Extract the [x, y] coordinate from the center of the cell holding the provided text.  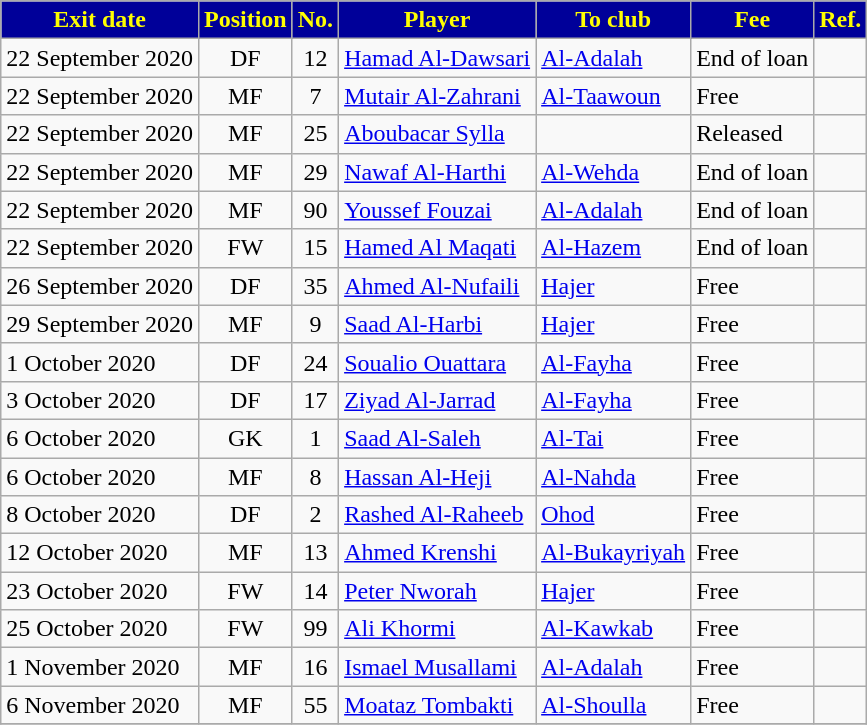
9 [315, 324]
Al-Taawoun [614, 96]
90 [315, 210]
Fee [752, 20]
Nawaf Al-Harthi [438, 172]
23 October 2020 [100, 591]
Al-Shoulla [614, 705]
35 [315, 286]
13 [315, 553]
1 October 2020 [100, 362]
Released [752, 134]
Al-Tai [614, 438]
Al-Kawkab [614, 629]
2 [315, 515]
16 [315, 667]
No. [315, 20]
8 October 2020 [100, 515]
Al-Wehda [614, 172]
Aboubacar Sylla [438, 134]
3 October 2020 [100, 400]
Rashed Al-Raheeb [438, 515]
To club [614, 20]
55 [315, 705]
Saad Al-Harbi [438, 324]
Exit date [100, 20]
Soualio Ouattara [438, 362]
Hassan Al-Heji [438, 477]
Ref. [840, 20]
6 November 2020 [100, 705]
Ahmed Al-Nufaili [438, 286]
Ahmed Krenshi [438, 553]
Ohod [614, 515]
Position [245, 20]
Peter Nworah [438, 591]
Al-Bukayriyah [614, 553]
29 September 2020 [100, 324]
Ali Khormi [438, 629]
15 [315, 248]
Al-Nahda [614, 477]
Hamad Al-Dawsari [438, 58]
1 [315, 438]
17 [315, 400]
Player [438, 20]
14 [315, 591]
29 [315, 172]
GK [245, 438]
Hamed Al Maqati [438, 248]
26 September 2020 [100, 286]
1 November 2020 [100, 667]
Ziyad Al-Jarrad [438, 400]
7 [315, 96]
24 [315, 362]
12 [315, 58]
Ismael Musallami [438, 667]
Al-Hazem [614, 248]
25 October 2020 [100, 629]
Saad Al-Saleh [438, 438]
Youssef Fouzai [438, 210]
99 [315, 629]
8 [315, 477]
Mutair Al-Zahrani [438, 96]
12 October 2020 [100, 553]
Moataz Tombakti [438, 705]
25 [315, 134]
